Pinpoint the cell where the given text exists, returning its [X, Y] midpoint coordinate. 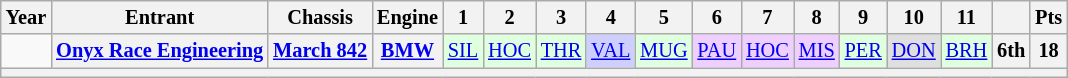
5 [664, 17]
Year [26, 17]
10 [914, 17]
PER [864, 51]
6 [716, 17]
Entrant [160, 17]
Chassis [320, 17]
18 [1048, 51]
Engine [408, 17]
7 [768, 17]
11 [967, 17]
BMW [408, 51]
THR [561, 51]
SIL [463, 51]
2 [510, 17]
4 [610, 17]
MIS [817, 51]
March 842 [320, 51]
PAU [716, 51]
DON [914, 51]
MUG [664, 51]
Pts [1048, 17]
9 [864, 17]
BRH [967, 51]
6th [1011, 51]
VAL [610, 51]
3 [561, 17]
Onyx Race Engineering [160, 51]
8 [817, 17]
1 [463, 17]
